Find where the given text appears and provide that cell's center as [x, y] coordinate. 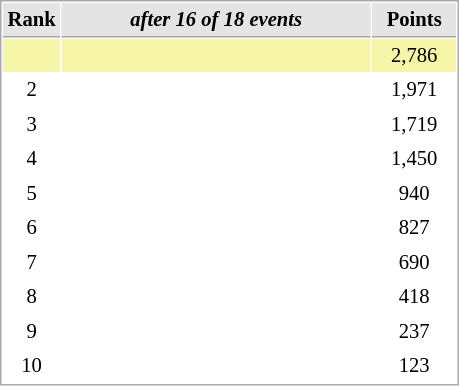
827 [414, 228]
Points [414, 20]
940 [414, 194]
418 [414, 296]
5 [32, 194]
1,450 [414, 158]
Rank [32, 20]
9 [32, 332]
8 [32, 296]
1,719 [414, 124]
3 [32, 124]
123 [414, 366]
237 [414, 332]
4 [32, 158]
after 16 of 18 events [216, 20]
1,971 [414, 90]
2,786 [414, 56]
10 [32, 366]
7 [32, 262]
690 [414, 262]
2 [32, 90]
6 [32, 228]
